Output the (X, Y) coordinate of the center of the cell containing the given text.  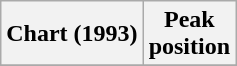
Peakposition (189, 34)
Chart (1993) (72, 34)
